Return the (X, Y) coordinate for the center point of the cell that contains the specified text.  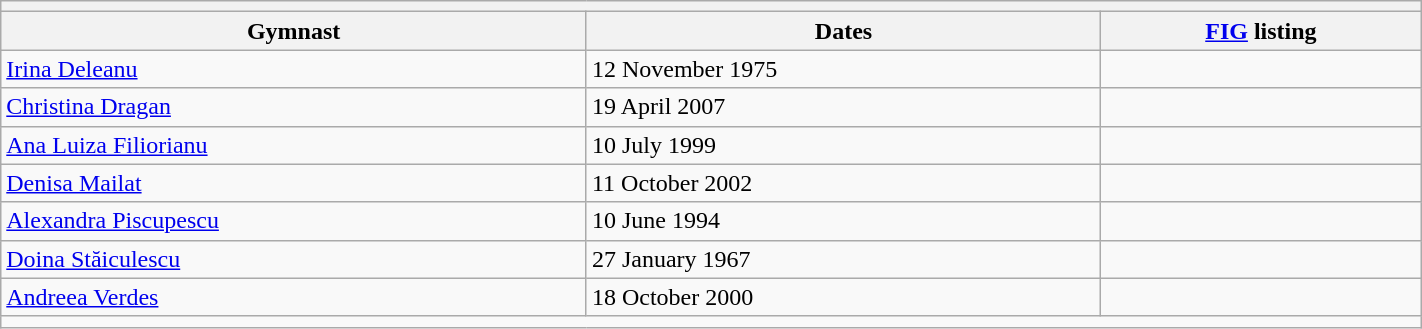
10 July 1999 (843, 145)
Alexandra Piscupescu (294, 221)
11 October 2002 (843, 183)
Ana Luiza Filiorianu (294, 145)
FIG listing (1262, 31)
18 October 2000 (843, 297)
Dates (843, 31)
12 November 1975 (843, 69)
Irina Deleanu (294, 69)
Christina Dragan (294, 107)
10 June 1994 (843, 221)
19 April 2007 (843, 107)
Doina Stăiculescu (294, 259)
27 January 1967 (843, 259)
Denisa Mailat (294, 183)
Andreea Verdes (294, 297)
Gymnast (294, 31)
